Return [x, y] of the center of cell containing provided text 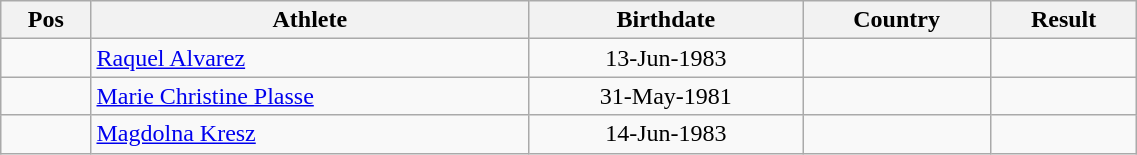
Athlete [310, 20]
Raquel Alvarez [310, 58]
31-May-1981 [666, 96]
Birthdate [666, 20]
14-Jun-1983 [666, 134]
Marie Christine Plasse [310, 96]
Result [1064, 20]
13-Jun-1983 [666, 58]
Pos [46, 20]
Magdolna Kresz [310, 134]
Country [896, 20]
